Capture the cell that displays the provided text and extract its [X, Y] central coordinate. 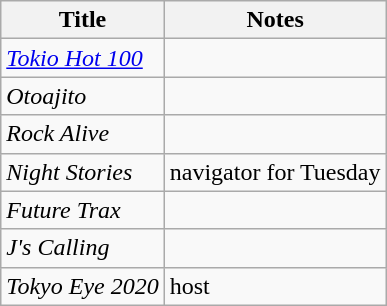
Otoajito [82, 96]
Tokyo Eye 2020 [82, 286]
host [275, 286]
navigator for Tuesday [275, 172]
Notes [275, 20]
Title [82, 20]
Future Trax [82, 210]
Rock Alive [82, 134]
J's Calling [82, 248]
Night Stories [82, 172]
Tokio Hot 100 [82, 58]
